From the cell containing the given text, extract its center point as (X, Y) coordinate. 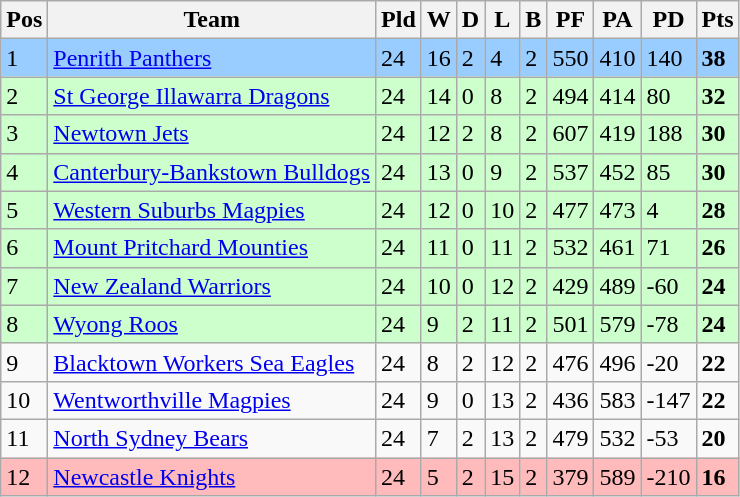
494 (570, 96)
28 (718, 210)
85 (668, 172)
607 (570, 134)
-20 (668, 362)
188 (668, 134)
Mount Pritchard Mounties (212, 248)
379 (570, 477)
15 (502, 477)
71 (668, 248)
32 (718, 96)
410 (618, 58)
414 (618, 96)
38 (718, 58)
Pld (399, 20)
537 (570, 172)
-60 (668, 286)
Wyong Roos (212, 324)
419 (618, 134)
583 (618, 400)
26 (718, 248)
D (470, 20)
452 (618, 172)
473 (618, 210)
Wentworthville Magpies (212, 400)
Western Suburbs Magpies (212, 210)
489 (618, 286)
-147 (668, 400)
North Sydney Bears (212, 438)
20 (718, 438)
Newcastle Knights (212, 477)
80 (668, 96)
PF (570, 20)
Team (212, 20)
14 (438, 96)
PD (668, 20)
-53 (668, 438)
550 (570, 58)
St George Illawarra Dragons (212, 96)
3 (24, 134)
-210 (668, 477)
PA (618, 20)
429 (570, 286)
Blacktown Workers Sea Eagles (212, 362)
140 (668, 58)
Pos (24, 20)
Newtown Jets (212, 134)
476 (570, 362)
-78 (668, 324)
501 (570, 324)
New Zealand Warriors (212, 286)
Penrith Panthers (212, 58)
496 (618, 362)
B (534, 20)
589 (618, 477)
W (438, 20)
479 (570, 438)
6 (24, 248)
1 (24, 58)
Pts (718, 20)
461 (618, 248)
477 (570, 210)
L (502, 20)
579 (618, 324)
436 (570, 400)
Canterbury-Bankstown Bulldogs (212, 172)
